Output the (x, y) coordinate of the center of the cell containing the given text.  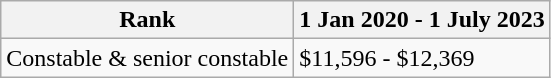
1 Jan 2020 - 1 July 2023 (422, 20)
$11,596 - $12,369 (422, 58)
Rank (148, 20)
Constable & senior constable (148, 58)
